Pinpoint the cell where the given text exists, returning its (X, Y) midpoint coordinate. 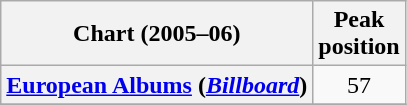
Chart (2005–06) (157, 34)
European Albums (Billboard) (157, 85)
57 (359, 85)
Peakposition (359, 34)
